Extract the (X, Y) coordinate from the center of the cell holding the provided text.  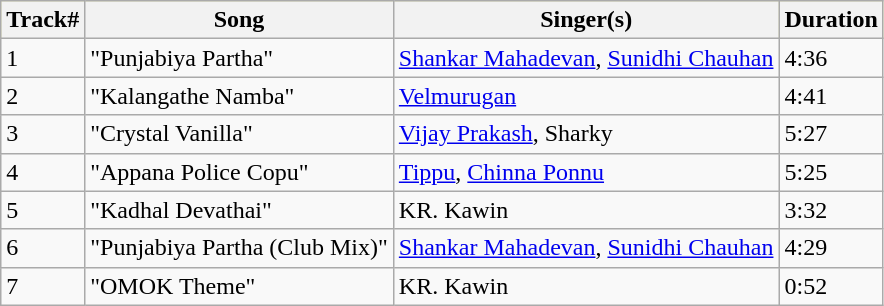
"Punjabiya Partha" (240, 58)
Vijay Prakash, Sharky (586, 134)
Duration (831, 20)
Track# (43, 20)
Velmurugan (586, 96)
3 (43, 134)
"Crystal Vanilla" (240, 134)
5 (43, 210)
4:36 (831, 58)
5:25 (831, 172)
2 (43, 96)
"Appana Police Copu" (240, 172)
4:29 (831, 248)
4 (43, 172)
"Punjabiya Partha (Club Mix)" (240, 248)
1 (43, 58)
5:27 (831, 134)
0:52 (831, 286)
Song (240, 20)
4:41 (831, 96)
Singer(s) (586, 20)
"Kalangathe Namba" (240, 96)
6 (43, 248)
7 (43, 286)
"OMOK Theme" (240, 286)
"Kadhal Devathai" (240, 210)
Tippu, Chinna Ponnu (586, 172)
3:32 (831, 210)
